Capture the cell that displays the provided text and extract its [x, y] central coordinate. 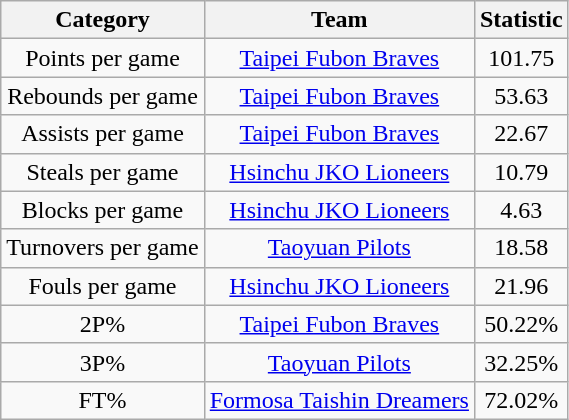
Assists per game [102, 134]
18.58 [521, 248]
22.67 [521, 134]
Fouls per game [102, 286]
Category [102, 20]
101.75 [521, 58]
Points per game [102, 58]
50.22% [521, 324]
72.02% [521, 400]
FT% [102, 400]
Rebounds per game [102, 96]
Steals per game [102, 172]
21.96 [521, 286]
4.63 [521, 210]
2P% [102, 324]
Formosa Taishin Dreamers [339, 400]
3P% [102, 362]
53.63 [521, 96]
Team [339, 20]
10.79 [521, 172]
Statistic [521, 20]
Turnovers per game [102, 248]
Blocks per game [102, 210]
32.25% [521, 362]
